Search for the cell housing the specified text and yield its [X, Y] center coordinate. 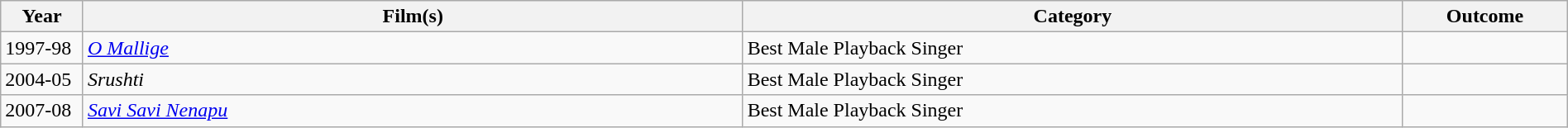
Year [42, 17]
O Mallige [413, 48]
2004-05 [42, 79]
Srushti [413, 79]
1997-98 [42, 48]
Film(s) [413, 17]
2007-08 [42, 111]
Outcome [1485, 17]
Savi Savi Nenapu [413, 111]
Category [1073, 17]
